Identify which cell holds the provided text, then report its (X, Y) central coordinate. 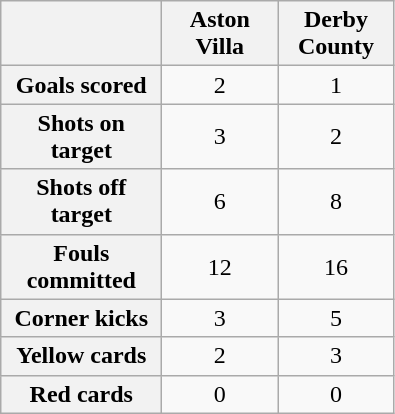
Derby County (336, 34)
Aston Villa (220, 34)
8 (336, 202)
1 (336, 85)
6 (220, 202)
Red cards (82, 394)
16 (336, 266)
Shots off target (82, 202)
12 (220, 266)
Shots on target (82, 136)
Yellow cards (82, 356)
Corner kicks (82, 318)
Fouls committed (82, 266)
5 (336, 318)
Goals scored (82, 85)
